Find where the given text appears and provide that cell's center as (x, y) coordinate. 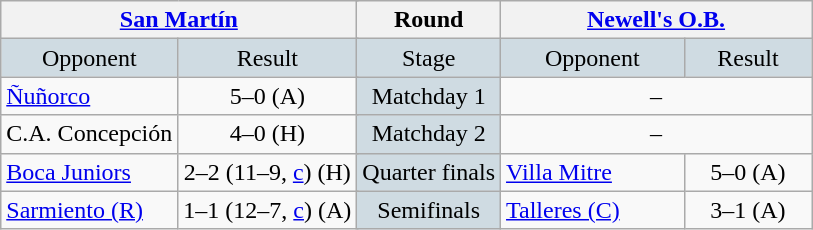
Stage (429, 58)
Sarmiento (R) (90, 210)
Quarter finals (429, 172)
Matchday 1 (429, 96)
4–0 (H) (268, 134)
2–2 (11–9, c) (H) (268, 172)
Boca Juniors (90, 172)
C.A. Concepción (90, 134)
3–1 (A) (748, 210)
Villa Mitre (593, 172)
Round (429, 20)
Talleres (C) (593, 210)
1–1 (12–7, c) (A) (268, 210)
Matchday 2 (429, 134)
Ñuñorco (90, 96)
San Martín (179, 20)
Semifinals (429, 210)
Newell's O.B. (656, 20)
